Search for the cell housing the specified text and yield its [X, Y] center coordinate. 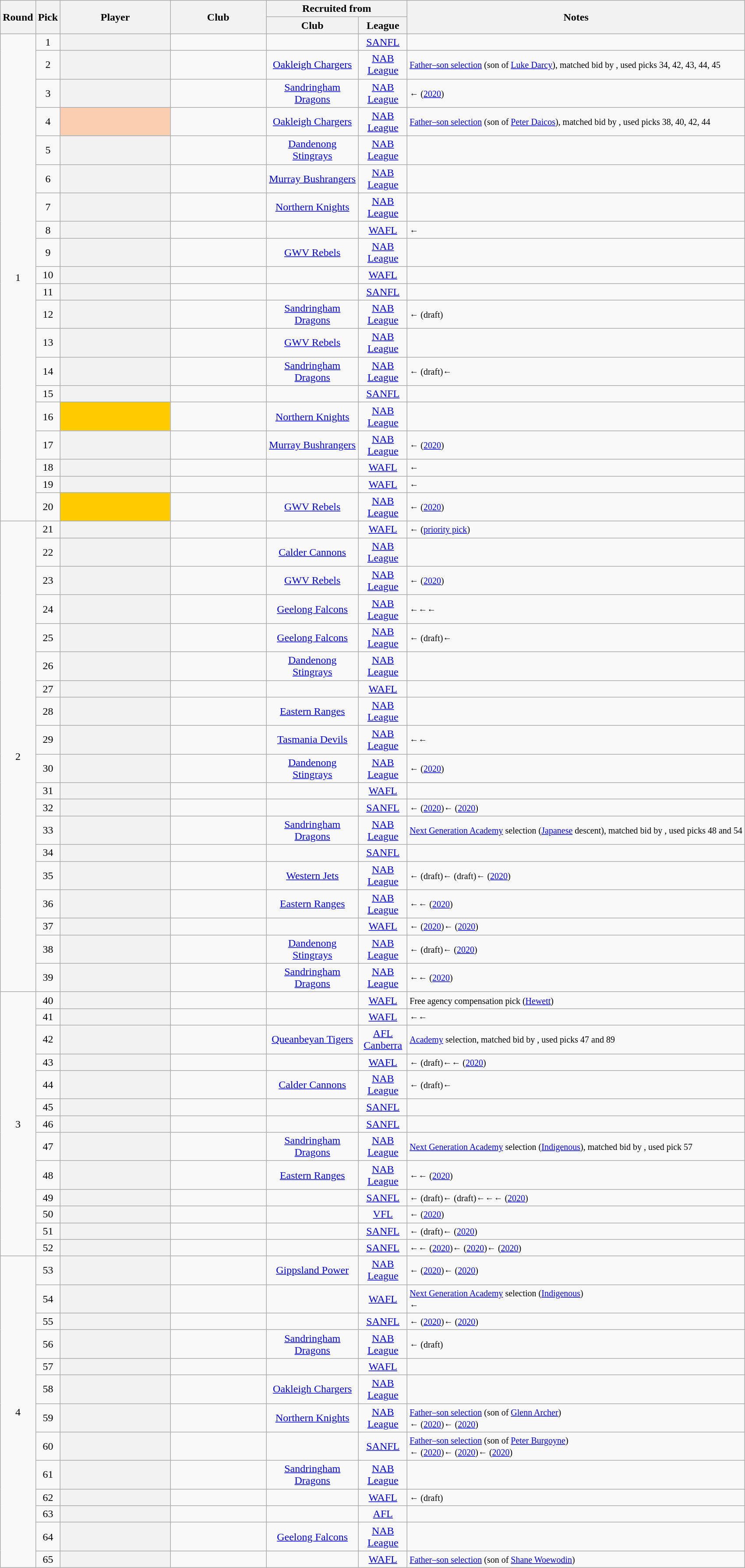
VFL [383, 1214]
41 [48, 1017]
58 [48, 1389]
37 [48, 926]
54 [48, 1299]
7 [48, 207]
Next Generation Academy selection (Indigenous)← [576, 1299]
Round [18, 17]
Next Generation Academy selection (Indigenous), matched bid by , used pick 57 [576, 1146]
14 [48, 372]
57 [48, 1366]
64 [48, 1536]
35 [48, 876]
AFL [383, 1514]
31 [48, 791]
42 [48, 1039]
49 [48, 1198]
30 [48, 769]
6 [48, 179]
Father–son selection (son of Luke Darcy), matched bid by , used picks 34, 42, 43, 44, 45 [576, 65]
←← (2020)← (2020)← (2020) [576, 1248]
56 [48, 1344]
Notes [576, 17]
65 [48, 1559]
17 [48, 445]
Queanbeyan Tigers [313, 1039]
League [383, 25]
12 [48, 315]
Gippsland Power [313, 1270]
Father–son selection (son of Peter Daicos), matched bid by , used picks 38, 40, 42, 44 [576, 122]
43 [48, 1062]
9 [48, 252]
28 [48, 712]
63 [48, 1514]
13 [48, 343]
32 [48, 808]
18 [48, 468]
59 [48, 1417]
51 [48, 1231]
39 [48, 977]
44 [48, 1085]
25 [48, 637]
26 [48, 666]
55 [48, 1321]
60 [48, 1446]
Western Jets [313, 876]
Father–son selection (son of Shane Woewodin) [576, 1559]
11 [48, 291]
61 [48, 1475]
23 [48, 580]
Recruited from [337, 9]
53 [48, 1270]
46 [48, 1124]
← (draft)← (draft)← (2020) [576, 876]
Father–son selection (son of Glenn Archer)← (2020)← (2020) [576, 1417]
Player [116, 17]
Academy selection, matched bid by , used picks 47 and 89 [576, 1039]
AFL Canberra [383, 1039]
Next Generation Academy selection (Japanese descent), matched bid by , used picks 48 and 54 [576, 830]
50 [48, 1214]
29 [48, 740]
40 [48, 1000]
16 [48, 416]
10 [48, 275]
← (draft)←← (2020) [576, 1062]
38 [48, 949]
Free agency compensation pick (Hewett) [576, 1000]
8 [48, 230]
24 [48, 609]
27 [48, 688]
← (draft)← (draft)←←← (2020) [576, 1198]
Father–son selection (son of Peter Burgoyne)← (2020)← (2020)← (2020) [576, 1446]
Tasmania Devils [313, 740]
34 [48, 853]
←←← [576, 609]
21 [48, 529]
← (priority pick) [576, 529]
36 [48, 904]
Pick [48, 17]
45 [48, 1107]
19 [48, 484]
15 [48, 394]
20 [48, 507]
5 [48, 150]
33 [48, 830]
47 [48, 1146]
62 [48, 1497]
48 [48, 1175]
52 [48, 1248]
22 [48, 552]
